Identify which cell holds the provided text, then report its (x, y) central coordinate. 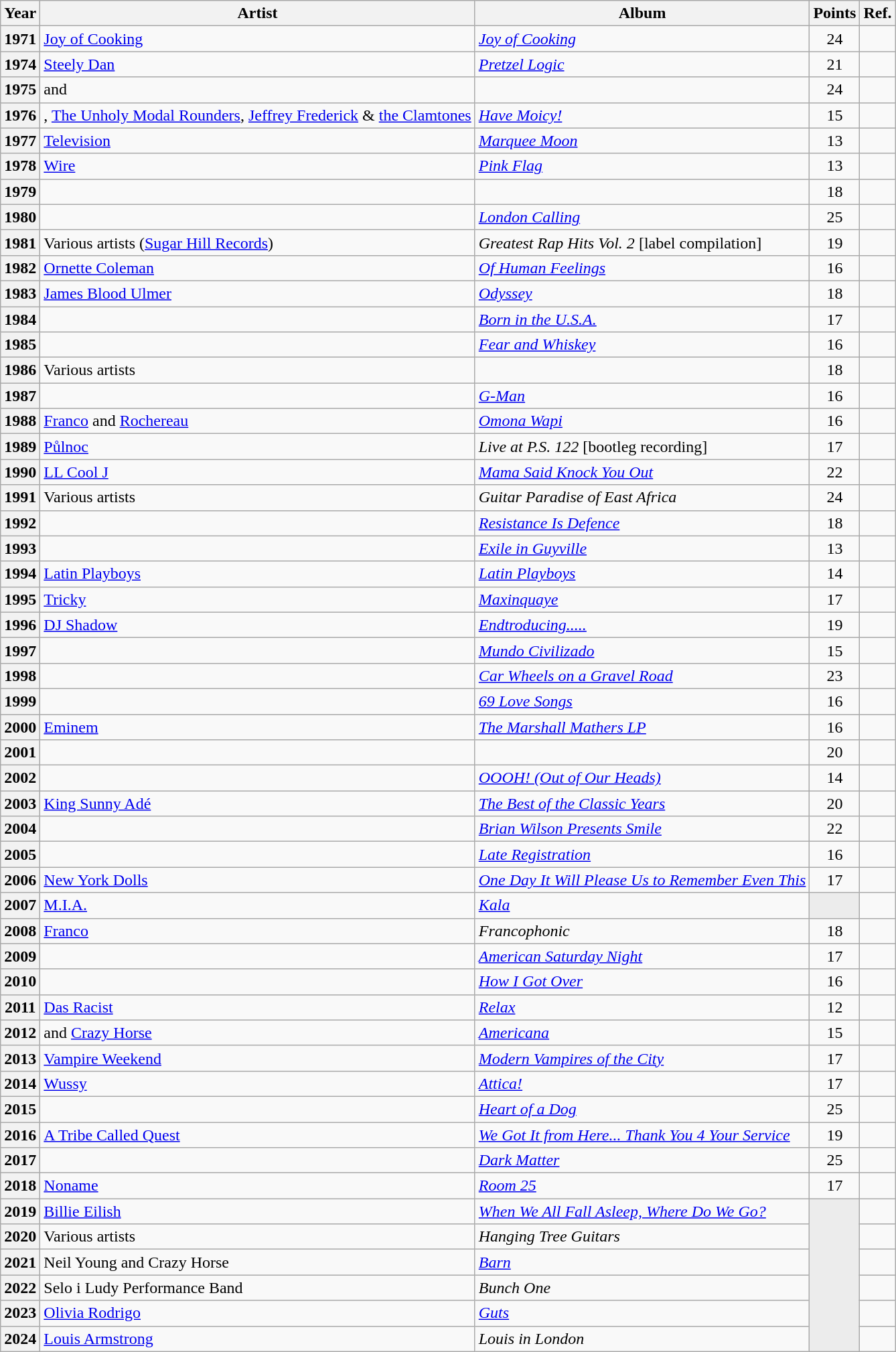
2005 (20, 854)
Attica! (642, 1083)
Americana (642, 1033)
2018 (20, 1186)
1979 (20, 192)
Of Human Feelings (642, 268)
2021 (20, 1262)
Born in the U.S.A. (642, 319)
Pretzel Logic (642, 64)
1998 (20, 676)
American Saturday Night (642, 956)
Franco (257, 931)
Wussy (257, 1083)
Endtroducing..... (642, 625)
2019 (20, 1211)
Bunch One (642, 1288)
Live at P.S. 122 [bootleg recording] (642, 447)
and Crazy Horse (257, 1033)
Das Racist (257, 1007)
2020 (20, 1237)
2013 (20, 1058)
LL Cool J (257, 472)
Brian Wilson Presents Smile (642, 829)
Billie Eilish (257, 1211)
When We All Fall Asleep, Where Do We Go? (642, 1211)
1978 (20, 166)
1977 (20, 141)
1986 (20, 370)
James Blood Ulmer (257, 293)
King Sunny Adé (257, 804)
New York Dolls (257, 880)
Points (834, 13)
2022 (20, 1288)
London Calling (642, 217)
Ref. (877, 13)
Noname (257, 1186)
23 (834, 676)
Louis in London (642, 1339)
We Got It from Here... Thank You 4 Your Service (642, 1135)
Resistance Is Defence (642, 523)
1992 (20, 523)
2001 (20, 753)
2024 (20, 1339)
Television (257, 141)
Year (20, 13)
1975 (20, 90)
1974 (20, 64)
Exile in Guyville (642, 548)
1994 (20, 574)
How I Got Over (642, 982)
2014 (20, 1083)
1990 (20, 472)
2015 (20, 1109)
Room 25 (642, 1186)
Tricky (257, 599)
Mama Said Knock You Out (642, 472)
DJ Shadow (257, 625)
Artist (257, 13)
Pink Flag (642, 166)
Guts (642, 1313)
Kala (642, 905)
Fear and Whiskey (642, 345)
Steely Dan (257, 64)
Late Registration (642, 854)
Ornette Coleman (257, 268)
12 (834, 1007)
2000 (20, 727)
, The Unholy Modal Rounders, Jeffrey Frederick & the Clamtones (257, 115)
Have Moicy! (642, 115)
1995 (20, 599)
One Day It Will Please Us to Remember Even This (642, 880)
The Best of the Classic Years (642, 804)
Hanging Tree Guitars (642, 1237)
Franco and Rochereau (257, 421)
M.I.A. (257, 905)
Dark Matter (642, 1160)
Olivia Rodrigo (257, 1313)
1982 (20, 268)
OOOH! (Out of Our Heads) (642, 778)
1999 (20, 701)
1971 (20, 39)
Greatest Rap Hits Vol. 2 [label compilation] (642, 242)
2003 (20, 804)
Neil Young and Crazy Horse (257, 1262)
Mundo Civilizado (642, 650)
69 Love Songs (642, 701)
Selo i Ludy Performance Band (257, 1288)
2004 (20, 829)
Guitar Paradise of East Africa (642, 498)
Heart of a Dog (642, 1109)
2008 (20, 931)
2002 (20, 778)
Album (642, 13)
1987 (20, 396)
1976 (20, 115)
Omona Wapi (642, 421)
Various artists (Sugar Hill Records) (257, 242)
2023 (20, 1313)
1980 (20, 217)
2010 (20, 982)
1983 (20, 293)
G-Man (642, 396)
Modern Vampires of the City (642, 1058)
1989 (20, 447)
1985 (20, 345)
2007 (20, 905)
and (257, 90)
Eminem (257, 727)
Maxinquaye (642, 599)
Půlnoc (257, 447)
2011 (20, 1007)
2006 (20, 880)
A Tribe Called Quest (257, 1135)
Car Wheels on a Gravel Road (642, 676)
2009 (20, 956)
2012 (20, 1033)
Francophonic (642, 931)
1981 (20, 242)
Odyssey (642, 293)
Barn (642, 1262)
1984 (20, 319)
2017 (20, 1160)
2016 (20, 1135)
1988 (20, 421)
Louis Armstrong (257, 1339)
Relax (642, 1007)
1993 (20, 548)
The Marshall Mathers LP (642, 727)
1996 (20, 625)
Marquee Moon (642, 141)
1991 (20, 498)
Wire (257, 166)
Vampire Weekend (257, 1058)
1997 (20, 650)
21 (834, 64)
